Determine the (X, Y) coordinate at the center of the cell enclosing the given text.  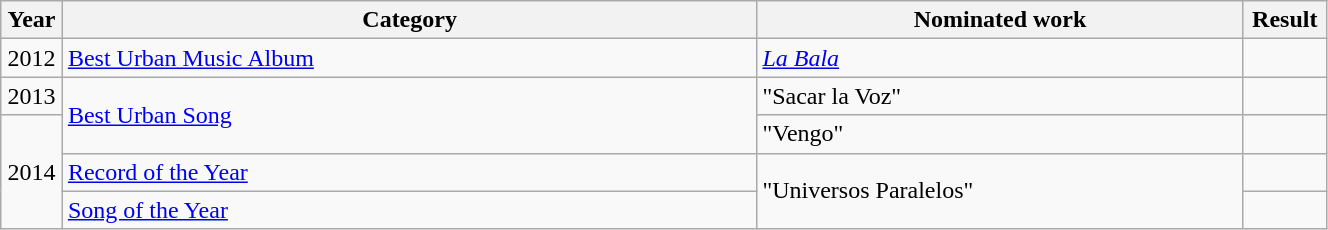
Best Urban Music Album (410, 58)
Record of the Year (410, 172)
Category (410, 20)
Year (32, 20)
Result (1284, 20)
Nominated work (1000, 20)
2013 (32, 96)
"Sacar la Voz" (1000, 96)
2014 (32, 172)
Best Urban Song (410, 115)
"Vengo" (1000, 134)
2012 (32, 58)
La Bala (1000, 58)
Song of the Year (410, 210)
"Universos Paralelos" (1000, 191)
